Capture the cell that displays the provided text and extract its [X, Y] central coordinate. 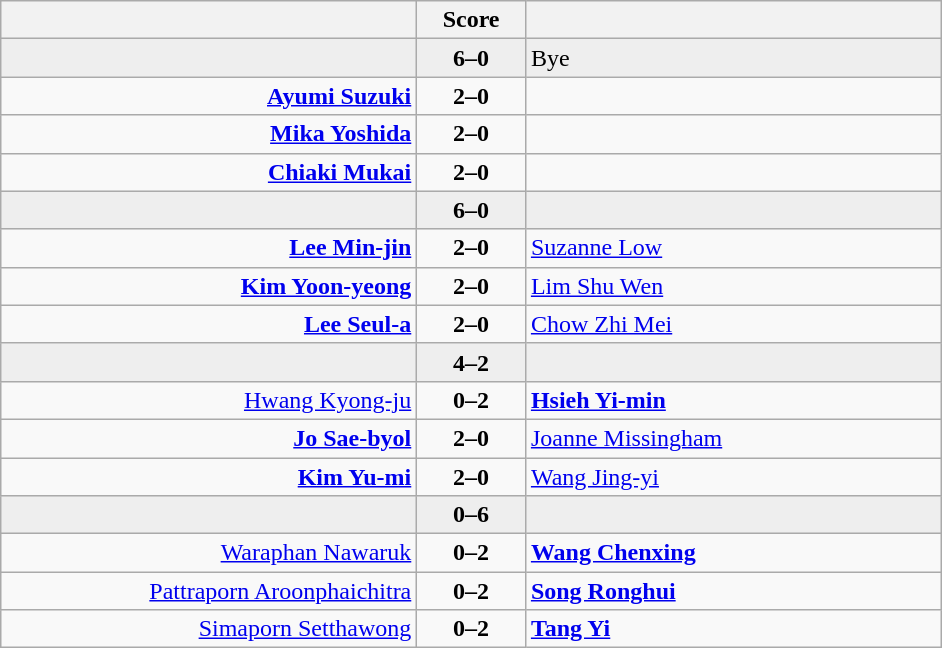
Chow Zhi Mei [733, 324]
Joanne Missingham [733, 438]
Wang Jing-yi [733, 477]
Lee Seul-a [209, 324]
Lee Min-jin [209, 248]
Jo Sae-byol [209, 438]
Song Ronghui [733, 591]
4–2 [472, 362]
Mika Yoshida [209, 134]
Hwang Kyong-ju [209, 400]
0–6 [472, 515]
Tang Yi [733, 629]
Bye [733, 58]
Kim Yoon-yeong [209, 286]
Lim Shu Wen [733, 286]
Wang Chenxing [733, 553]
Chiaki Mukai [209, 172]
Pattraporn Aroonphaichitra [209, 591]
Simaporn Setthawong [209, 629]
Waraphan Nawaruk [209, 553]
Kim Yu-mi [209, 477]
Score [472, 20]
Ayumi Suzuki [209, 96]
Hsieh Yi-min [733, 400]
Suzanne Low [733, 248]
